From the cell containing the given text, extract its center point as [X, Y] coordinate. 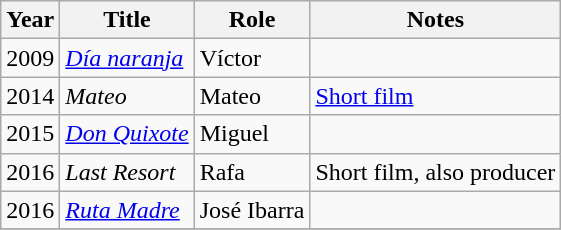
Last Resort [127, 172]
José Ibarra [252, 210]
Short film, also producer [436, 172]
Short film [436, 96]
Title [127, 20]
Miguel [252, 134]
Year [30, 20]
Don Quixote [127, 134]
Ruta Madre [127, 210]
Notes [436, 20]
Rafa [252, 172]
Víctor [252, 58]
2009 [30, 58]
Role [252, 20]
Día naranja [127, 58]
2015 [30, 134]
2014 [30, 96]
